Return [x, y] of the center of cell containing provided text 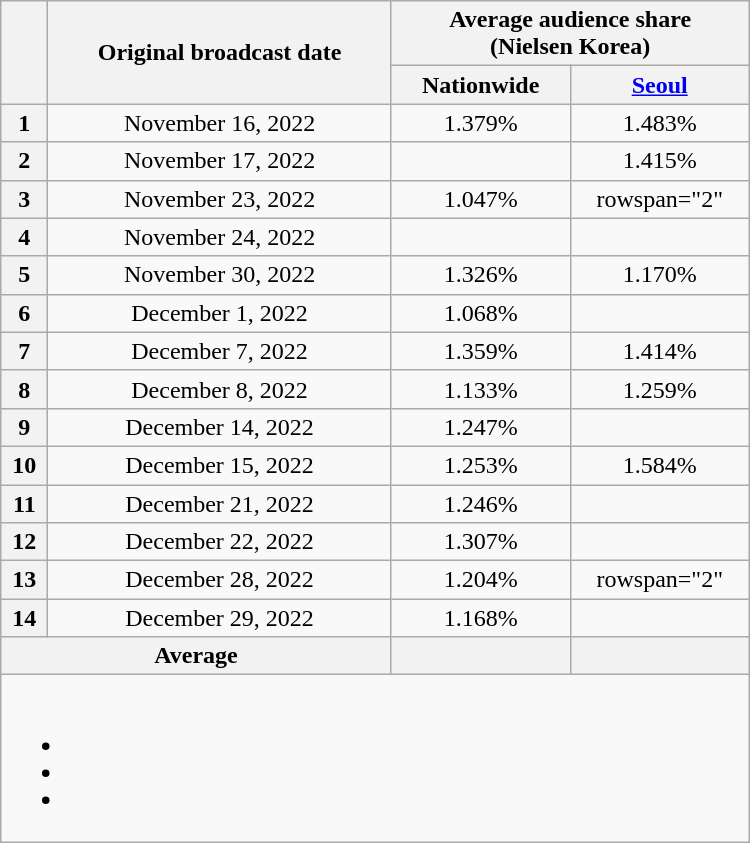
1.133% [480, 389]
5 [24, 275]
Average audience share(Nielsen Korea) [570, 34]
November 30, 2022 [220, 275]
1.307% [480, 542]
1.414% [660, 351]
Seoul [660, 85]
1.584% [660, 465]
3 [24, 199]
1.246% [480, 503]
December 8, 2022 [220, 389]
December 22, 2022 [220, 542]
December 14, 2022 [220, 427]
November 24, 2022 [220, 237]
1.359% [480, 351]
1.483% [660, 123]
7 [24, 351]
1 [24, 123]
1.047% [480, 199]
12 [24, 542]
4 [24, 237]
1.204% [480, 580]
December 28, 2022 [220, 580]
November 16, 2022 [220, 123]
December 1, 2022 [220, 313]
December 29, 2022 [220, 618]
2 [24, 161]
6 [24, 313]
1.326% [480, 275]
December 7, 2022 [220, 351]
November 23, 2022 [220, 199]
14 [24, 618]
10 [24, 465]
13 [24, 580]
Nationwide [480, 85]
December 15, 2022 [220, 465]
December 21, 2022 [220, 503]
1.253% [480, 465]
November 17, 2022 [220, 161]
1.247% [480, 427]
Average [196, 656]
1.170% [660, 275]
1.168% [480, 618]
Original broadcast date [220, 52]
9 [24, 427]
11 [24, 503]
1.379% [480, 123]
8 [24, 389]
1.068% [480, 313]
1.259% [660, 389]
1.415% [660, 161]
